Provide the (x, y) coordinate of the cell's center where the given text is located.  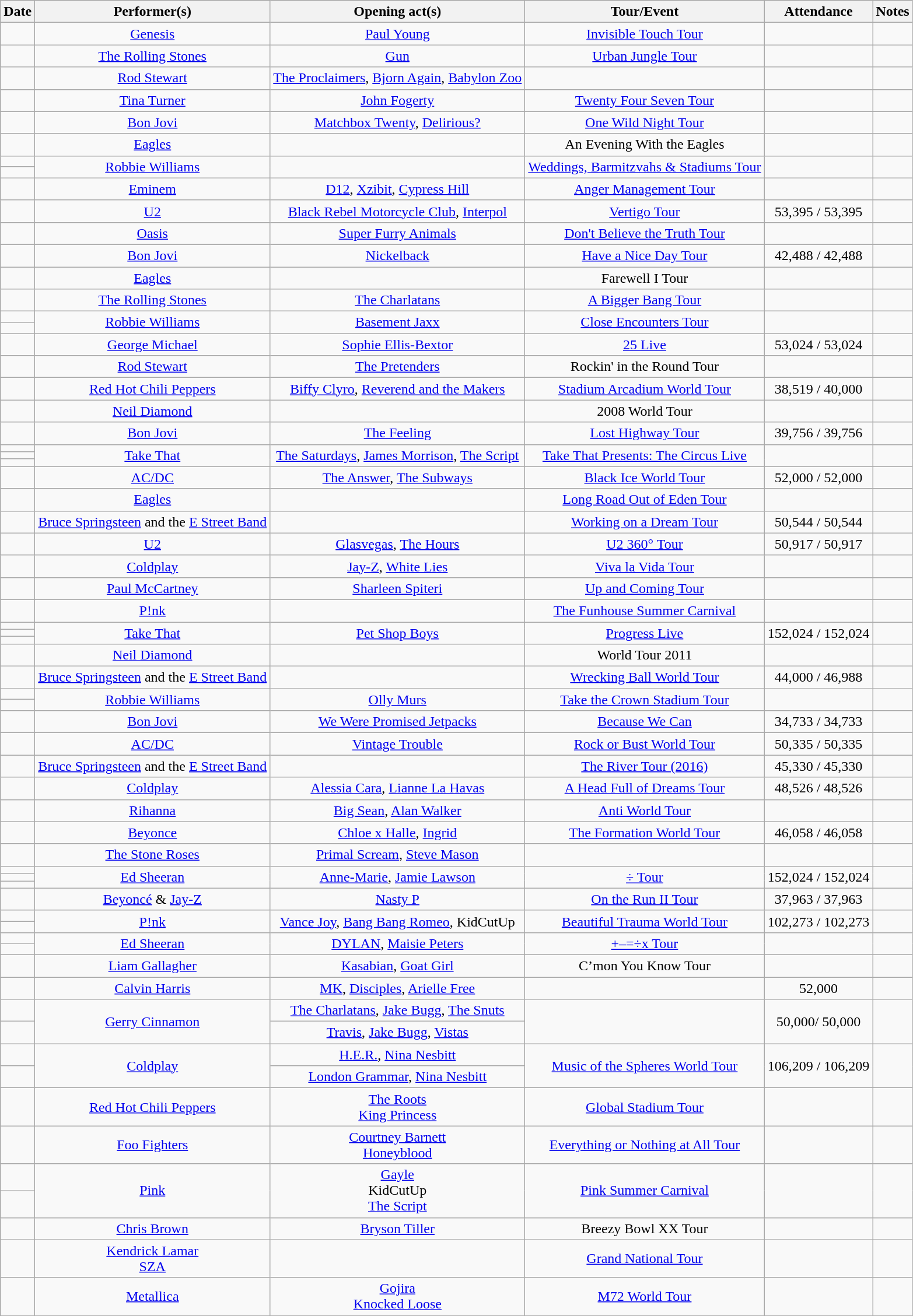
Kasabian, Goat Girl (398, 966)
GojiraKnocked Loose (398, 1297)
Glasvegas, The Hours (398, 544)
Opening act(s) (398, 12)
Progress Live (645, 633)
DYLAN, Maisie Peters (398, 943)
45,330 / 45,330 (818, 766)
A Bigger Bang Tour (645, 300)
Lost Highway Tour (645, 433)
38,519 / 40,000 (818, 389)
MK, Disciples, Arielle Free (398, 988)
The Answer, The Subways (398, 478)
Farewell I Tour (645, 278)
Gun (398, 56)
53,024 / 53,024 (818, 345)
Rihanna (153, 810)
The River Tour (2016) (645, 766)
Kendrick LamarSZA (153, 1258)
Pink (153, 1191)
We Were Promised Jetpacks (398, 722)
C’mon You Know Tour (645, 966)
Weddings, Barmitzvahs & Stadiums Tour (645, 167)
Pet Shop Boys (398, 633)
Big Sean, Alan Walker (398, 810)
Nickelback (398, 255)
Anne-Marie, Jamie Lawson (398, 877)
Courtney Barnett Honeyblood (398, 1145)
102,273 / 102,273 (818, 921)
Breezy Bowl XX Tour (645, 1229)
Super Furry Animals (398, 233)
Tina Turner (153, 100)
Basement Jaxx (398, 322)
Don't Believe the Truth Tour (645, 233)
Eminem (153, 189)
÷ Tour (645, 877)
50,000/ 50,000 (818, 1022)
Stadium Arcadium World Tour (645, 389)
Genesis (153, 34)
Black Ice World Tour (645, 478)
The Stone Roses (153, 855)
Rockin' in the Round Tour (645, 367)
Chloe x Halle, Ingrid (398, 833)
Olly Murs (398, 700)
39,756 / 39,756 (818, 433)
Jay-Z, White Lies (398, 566)
Anti World Tour (645, 810)
42,488 / 42,488 (818, 255)
44,000 / 46,988 (818, 678)
George Michael (153, 345)
The Charlatans, Jake Bugg, The Snuts (398, 1010)
Vance Joy, Bang Bang Romeo, KidCutUp (398, 921)
Close Encounters Tour (645, 322)
Twenty Four Seven Tour (645, 100)
Wrecking Ball World Tour (645, 678)
Global Stadium Tour (645, 1107)
Sharleen Spiteri (398, 588)
The Proclaimers, Bjorn Again, Babylon Zoo (398, 78)
Invisible Touch Tour (645, 34)
52,000 (818, 988)
Beyonce (153, 833)
25 Live (645, 345)
Tour/Event (645, 12)
Biffy Clyro, Reverend and the Makers (398, 389)
Date (18, 12)
The Pretenders (398, 367)
46,058 / 46,058 (818, 833)
Alessia Cara, Lianne La Havas (398, 788)
One Wild Night Tour (645, 122)
The Saturdays, James Morrison, The Script (398, 455)
The Charlatans (398, 300)
The Roots King Princess (398, 1107)
Paul McCartney (153, 588)
48,526 / 48,526 (818, 788)
Primal Scream, Steve Mason (398, 855)
John Fogerty (398, 100)
Black Rebel Motorcycle Club, Interpol (398, 211)
37,963 / 37,963 (818, 899)
Anger Management Tour (645, 189)
Urban Jungle Tour (645, 56)
Long Road Out of Eden Tour (645, 500)
34,733 / 34,733 (818, 722)
Bryson Tiller (398, 1229)
+–=÷x Tour (645, 943)
Performer(s) (153, 12)
50,544 / 50,544 (818, 522)
106,209 / 106,209 (818, 1066)
2008 World Tour (645, 411)
Beyoncé & Jay-Z (153, 899)
Vertigo Tour (645, 211)
Gerry Cinnamon (153, 1022)
Vintage Trouble (398, 744)
London Grammar, Nina Nesbitt (398, 1077)
U2 360° Tour (645, 544)
Grand National Tour (645, 1258)
GayleKidCutUpThe Script (398, 1191)
Matchbox Twenty, Delirious? (398, 122)
52,000 / 52,000 (818, 478)
Because We Can (645, 722)
On the Run II Tour (645, 899)
Music of the Spheres World Tour (645, 1066)
Up and Coming Tour (645, 588)
Have a Nice Day Tour (645, 255)
Foo Fighters (153, 1145)
Calvin Harris (153, 988)
Metallica (153, 1297)
Take the Crown Stadium Tour (645, 700)
Take That Presents: The Circus Live (645, 455)
Paul Young (398, 34)
D12, Xzibit, Cypress Hill (398, 189)
Notes (893, 12)
53,395 / 53,395 (818, 211)
Rock or Bust World Tour (645, 744)
Attendance (818, 12)
Nasty P (398, 899)
Chris Brown (153, 1229)
The Funhouse Summer Carnival (645, 610)
Travis, Jake Bugg, Vistas (398, 1033)
An Evening With the Eagles (645, 145)
H.E.R., Nina Nesbitt (398, 1055)
Beautiful Trauma World Tour (645, 921)
Sophie Ellis-Bextor (398, 345)
The Formation World Tour (645, 833)
Everything or Nothing at All Tour (645, 1145)
50,335 / 50,335 (818, 744)
The Feeling (398, 433)
Working on a Dream Tour (645, 522)
Pink Summer Carnival (645, 1191)
Viva la Vida Tour (645, 566)
World Tour 2011 (645, 655)
50,917 / 50,917 (818, 544)
M72 World Tour (645, 1297)
A Head Full of Dreams Tour (645, 788)
Oasis (153, 233)
Liam Gallagher (153, 966)
